Scan for the cell matching the given text and deliver its (x, y) coordinate at center. 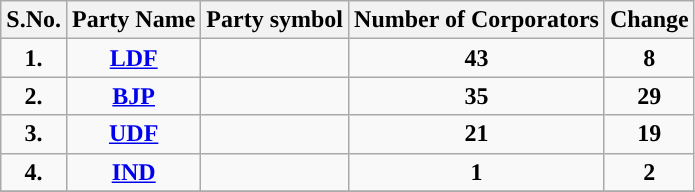
S.No. (34, 20)
3. (34, 134)
21 (477, 134)
Party Name (133, 20)
UDF (133, 134)
2 (649, 172)
BJP (133, 96)
43 (477, 58)
Party symbol (275, 20)
1 (477, 172)
35 (477, 96)
Change (649, 20)
19 (649, 134)
4. (34, 172)
2. (34, 96)
Number of Corporators (477, 20)
IND (133, 172)
29 (649, 96)
8 (649, 58)
1. (34, 58)
LDF (133, 58)
